Locate the cell with the specified text and output its (X, Y) center coordinate. 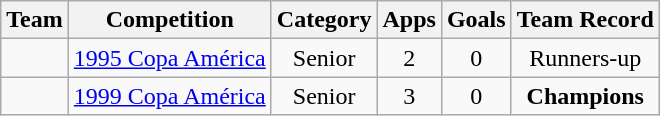
Apps (409, 20)
1999 Copa América (170, 96)
Team (35, 20)
Team Record (585, 20)
3 (409, 96)
Runners-up (585, 58)
Champions (585, 96)
Category (324, 20)
2 (409, 58)
Competition (170, 20)
Goals (476, 20)
1995 Copa América (170, 58)
